Scan for the cell matching the given text and deliver its (X, Y) coordinate at center. 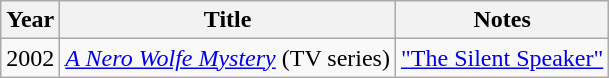
Year (30, 20)
Notes (502, 20)
A Nero Wolfe Mystery (TV series) (228, 58)
2002 (30, 58)
"The Silent Speaker" (502, 58)
Title (228, 20)
